Provide the (X, Y) coordinate of the cell's center where the given text is located.  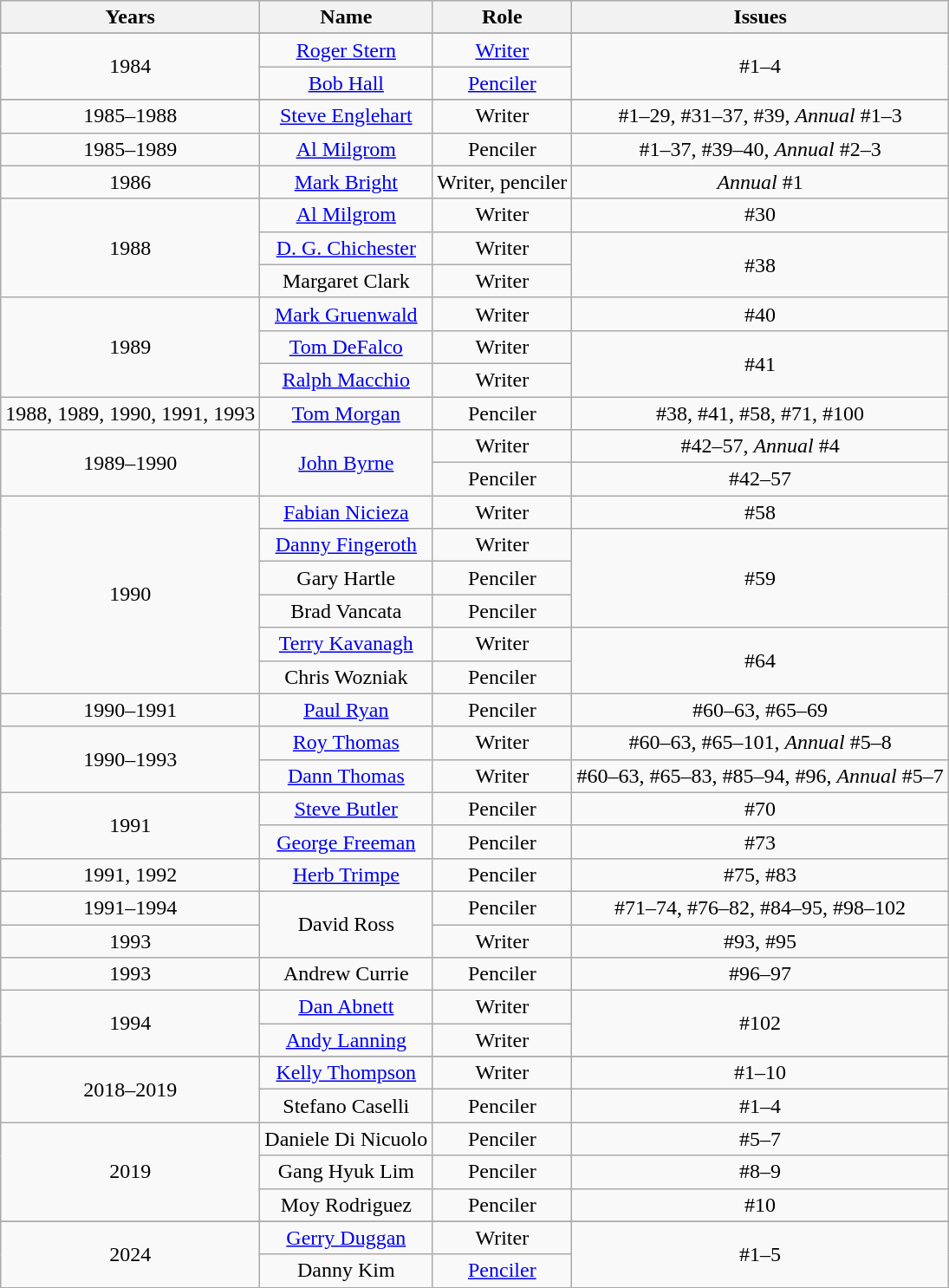
#10 (760, 1205)
Roger Stern (347, 50)
1988, 1989, 1990, 1991, 1993 (130, 413)
Years (130, 17)
Mark Bright (347, 182)
#1–37, #39–40, Annual #2–3 (760, 149)
#71–74, #76–82, #84–95, #98–102 (760, 907)
#73 (760, 842)
#60–63, #65–69 (760, 710)
Bob Hall (347, 83)
2019 (130, 1172)
Ralph Macchio (347, 380)
Kelly Thompson (347, 1073)
#1–5 (760, 1254)
1991–1994 (130, 907)
#41 (760, 363)
Tom DeFalco (347, 347)
Steve Englehart (347, 116)
2018–2019 (130, 1090)
1988 (130, 248)
#1–10 (760, 1073)
#38, #41, #58, #71, #100 (760, 413)
Steve Butler (347, 809)
2024 (130, 1254)
1989 (130, 347)
Brad Vancata (347, 611)
Danny Fingeroth (347, 545)
#38 (760, 264)
Terry Kavanagh (347, 644)
Annual #1 (760, 182)
Stefano Caselli (347, 1106)
#42–57 (760, 479)
1989–1990 (130, 463)
Issues (760, 17)
Moy Rodriguez (347, 1205)
Danny Kim (347, 1271)
#93, #95 (760, 940)
1991, 1992 (130, 875)
Margaret Clark (347, 281)
George Freeman (347, 842)
1986 (130, 182)
1985–1989 (130, 149)
John Byrne (347, 463)
D. G. Chichester (347, 248)
1994 (130, 1024)
1990 (130, 595)
Paul Ryan (347, 710)
#59 (760, 578)
#8–9 (760, 1172)
Mark Gruenwald (347, 314)
1985–1988 (130, 116)
#102 (760, 1024)
Dan Abnett (347, 1007)
Gang Hyuk Lim (347, 1172)
#30 (760, 215)
Andy Lanning (347, 1040)
Andrew Currie (347, 974)
Chris Wozniak (347, 677)
#96–97 (760, 974)
Role (503, 17)
David Ross (347, 924)
#64 (760, 660)
Fabian Nicieza (347, 512)
Dann Thomas (347, 776)
#60–63, #65–83, #85–94, #96, Annual #5–7 (760, 776)
1991 (130, 825)
#58 (760, 512)
Roy Thomas (347, 743)
#1–29, #31–37, #39, Annual #1–3 (760, 116)
1990–1993 (130, 759)
Gary Hartle (347, 578)
#42–57, Annual #4 (760, 446)
#75, #83 (760, 875)
#5–7 (760, 1139)
Name (347, 17)
1984 (130, 67)
Tom Morgan (347, 413)
Writer, penciler (503, 182)
Herb Trimpe (347, 875)
#60–63, #65–101, Annual #5–8 (760, 743)
Gerry Duggan (347, 1238)
Daniele Di Nicuolo (347, 1139)
#70 (760, 809)
1990–1991 (130, 710)
#40 (760, 314)
